Output the (x, y) coordinate of the center of the cell containing the given text.  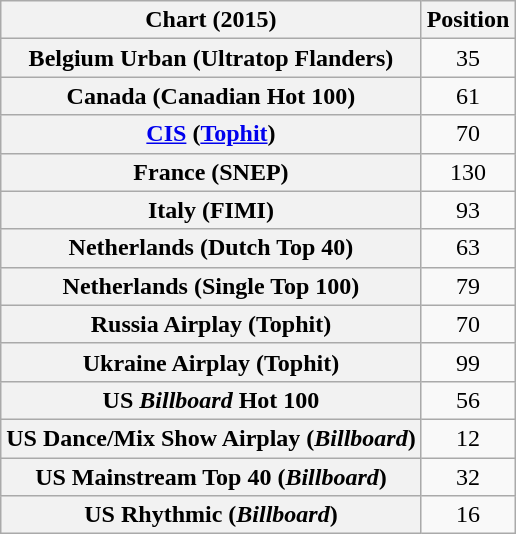
Italy (FIMI) (211, 210)
99 (468, 362)
61 (468, 96)
130 (468, 172)
Belgium Urban (Ultratop Flanders) (211, 58)
Canada (Canadian Hot 100) (211, 96)
79 (468, 286)
16 (468, 515)
US Mainstream Top 40 (Billboard) (211, 477)
US Rhythmic (Billboard) (211, 515)
Netherlands (Single Top 100) (211, 286)
Ukraine Airplay (Tophit) (211, 362)
France (SNEP) (211, 172)
63 (468, 248)
35 (468, 58)
Position (468, 20)
Russia Airplay (Tophit) (211, 324)
US Billboard Hot 100 (211, 400)
32 (468, 477)
Netherlands (Dutch Top 40) (211, 248)
US Dance/Mix Show Airplay (Billboard) (211, 438)
CIS (Tophit) (211, 134)
12 (468, 438)
93 (468, 210)
Chart (2015) (211, 20)
56 (468, 400)
